Pinpoint the cell where the given text exists, returning its [X, Y] midpoint coordinate. 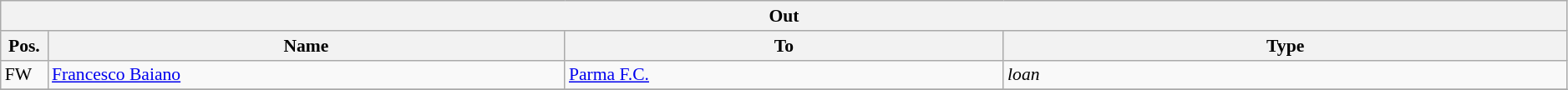
loan [1285, 75]
Type [1285, 46]
To [784, 46]
Pos. [24, 46]
FW [24, 75]
Name [306, 46]
Out [784, 16]
Parma F.C. [784, 75]
Francesco Baiano [306, 75]
